Search for the cell housing the specified text and yield its (x, y) center coordinate. 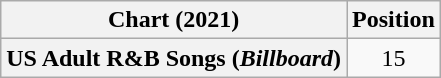
US Adult R&B Songs (Billboard) (174, 58)
15 (394, 58)
Position (394, 20)
Chart (2021) (174, 20)
